Find where the given text appears and provide that cell's center as (x, y) coordinate. 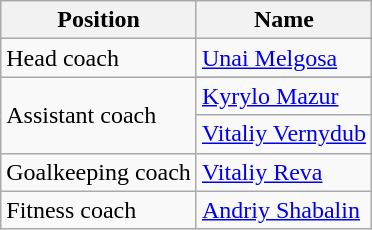
Kyrylo Mazur (284, 96)
Name (284, 20)
Vitaliy Vernydub (284, 134)
Head coach (99, 58)
Goalkeeping coach (99, 172)
Unai Melgosa (284, 58)
Vitaliy Reva (284, 172)
Position (99, 20)
Andriy Shabalin (284, 210)
Fitness coach (99, 210)
Assistant coach (99, 115)
